Extract the [x, y] coordinate from the center of the cell holding the provided text.  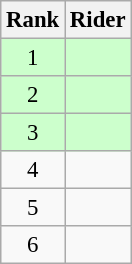
5 [33, 208]
2 [33, 95]
Rider [98, 20]
6 [33, 245]
4 [33, 170]
3 [33, 133]
1 [33, 58]
Rank [33, 20]
